Output the (x, y) coordinate of the center of the cell containing the given text.  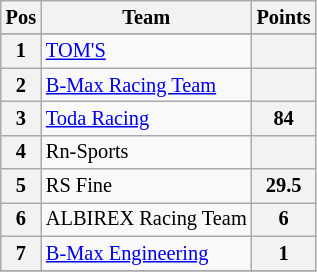
Rn-Sports (146, 152)
4 (21, 152)
2 (21, 85)
ALBIREX Racing Team (146, 219)
3 (21, 118)
Pos (21, 17)
84 (284, 118)
RS Fine (146, 186)
Toda Racing (146, 118)
Team (146, 17)
29.5 (284, 186)
B-Max Engineering (146, 253)
B-Max Racing Team (146, 85)
Points (284, 17)
TOM'S (146, 51)
5 (21, 186)
7 (21, 253)
